Find where the given text appears and provide that cell's center as (X, Y) coordinate. 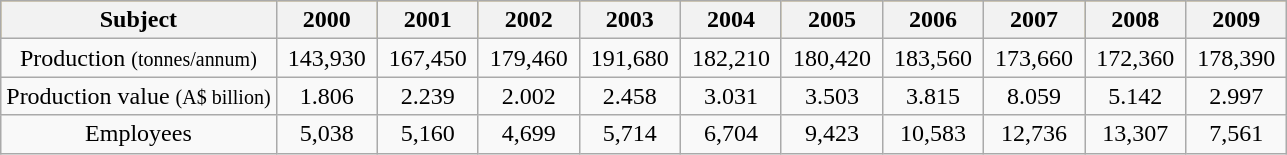
143,930 (326, 58)
2005 (832, 20)
5,714 (630, 134)
183,560 (932, 58)
6,704 (730, 134)
3.815 (932, 96)
13,307 (1136, 134)
2003 (630, 20)
2.239 (428, 96)
178,390 (1236, 58)
2004 (730, 20)
173,660 (1034, 58)
2001 (428, 20)
3.503 (832, 96)
5.142 (1136, 96)
167,450 (428, 58)
7,561 (1236, 134)
2009 (1236, 20)
5,160 (428, 134)
2006 (932, 20)
180,420 (832, 58)
2008 (1136, 20)
12,736 (1034, 134)
9,423 (832, 134)
2.002 (528, 96)
2.458 (630, 96)
179,460 (528, 58)
8.059 (1034, 96)
4,699 (528, 134)
1.806 (326, 96)
182,210 (730, 58)
191,680 (630, 58)
2.997 (1236, 96)
172,360 (1136, 58)
Production (tonnes/annum) (138, 58)
3.031 (730, 96)
Production value (A$ billion) (138, 96)
2000 (326, 20)
2002 (528, 20)
Employees (138, 134)
2007 (1034, 20)
Subject (138, 20)
10,583 (932, 134)
5,038 (326, 134)
